Return (X, Y) of the center of cell containing provided text 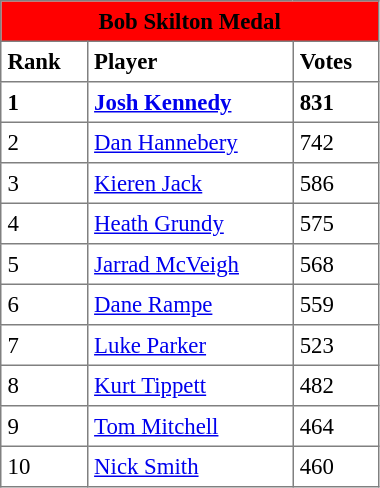
3 (44, 183)
8 (44, 385)
5 (44, 264)
Kurt Tippett (190, 385)
742 (336, 142)
568 (336, 264)
559 (336, 304)
Luke Parker (190, 345)
Player (190, 61)
Bob Skilton Medal (190, 21)
4 (44, 223)
6 (44, 304)
464 (336, 426)
2 (44, 142)
523 (336, 345)
10 (44, 466)
Dane Rampe (190, 304)
575 (336, 223)
Dan Hannebery (190, 142)
Jarrad McVeigh (190, 264)
Kieren Jack (190, 183)
Tom Mitchell (190, 426)
7 (44, 345)
831 (336, 102)
1 (44, 102)
9 (44, 426)
460 (336, 466)
482 (336, 385)
586 (336, 183)
Heath Grundy (190, 223)
Rank (44, 61)
Nick Smith (190, 466)
Votes (336, 61)
Josh Kennedy (190, 102)
